Provide the [x, y] coordinate of the cell's center where the given text is located.  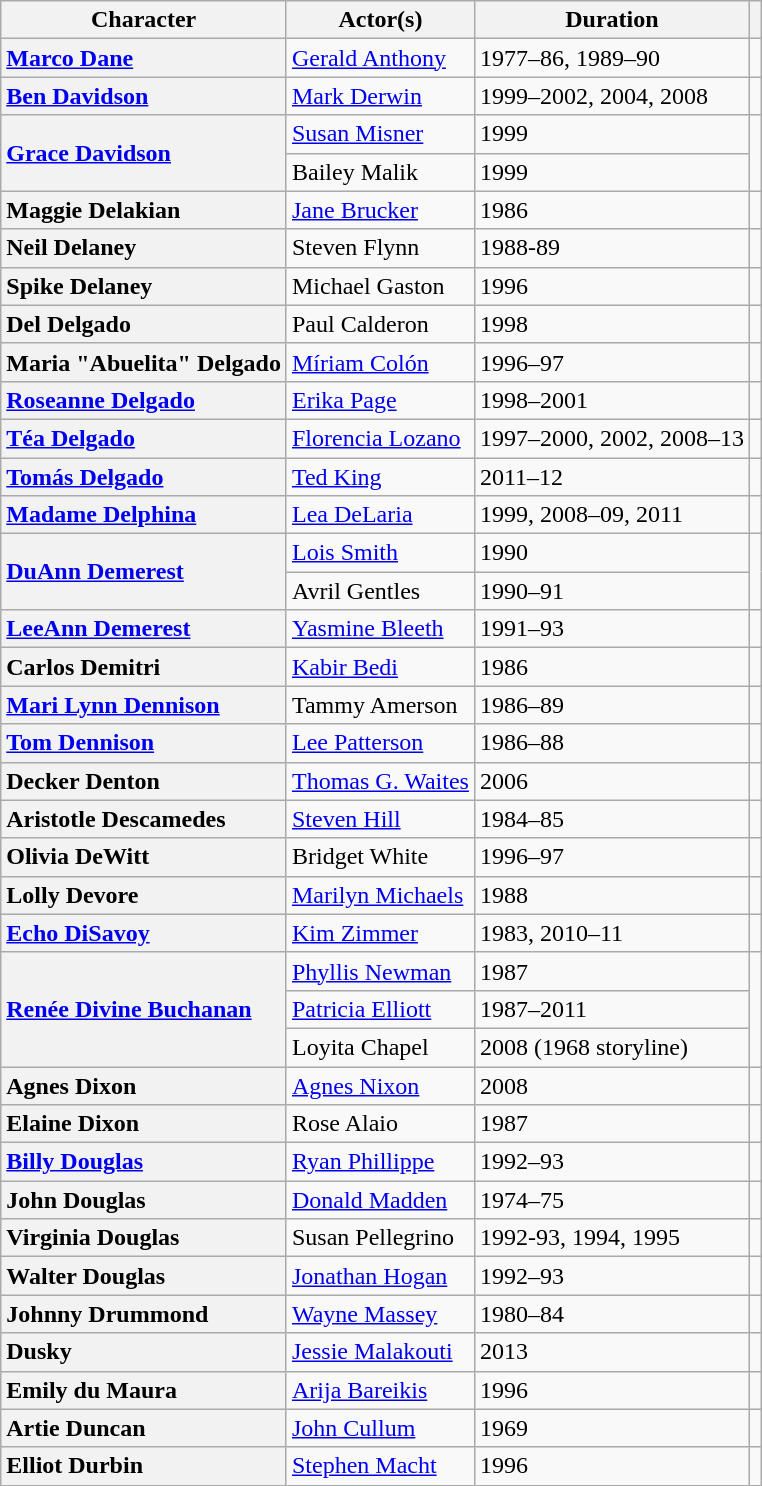
2006 [612, 781]
Renée Divine Buchanan [144, 1009]
1987–2011 [612, 1009]
Agnes Nixon [380, 1085]
Madame Delphina [144, 515]
Del Delgado [144, 324]
Decker Denton [144, 781]
Roseanne Delgado [144, 400]
Emily du Maura [144, 1390]
Marco Dane [144, 58]
1980–84 [612, 1314]
Elliot Durbin [144, 1466]
2008 (1968 storyline) [612, 1047]
Artie Duncan [144, 1428]
Bridget White [380, 857]
Neil Delaney [144, 248]
Rose Alaio [380, 1124]
1969 [612, 1428]
1998–2001 [612, 400]
Kabir Bedi [380, 667]
1990–91 [612, 591]
Loyita Chapel [380, 1047]
Steven Flynn [380, 248]
Virginia Douglas [144, 1238]
Paul Calderon [380, 324]
1974–75 [612, 1200]
Wayne Massey [380, 1314]
1986–89 [612, 705]
Lee Patterson [380, 743]
Agnes Dixon [144, 1085]
Lois Smith [380, 553]
Lolly Devore [144, 895]
1984–85 [612, 819]
Jonathan Hogan [380, 1276]
Billy Douglas [144, 1162]
Aristotle Descamedes [144, 819]
Thomas G. Waites [380, 781]
John Cullum [380, 1428]
Grace Davidson [144, 153]
1986–88 [612, 743]
1988-89 [612, 248]
Bailey Malik [380, 172]
Tomás Delgado [144, 477]
Yasmine Bleeth [380, 629]
Florencia Lozano [380, 438]
Michael Gaston [380, 286]
John Douglas [144, 1200]
Míriam Colón [380, 362]
Maria "Abuelita" Delgado [144, 362]
Carlos Demitri [144, 667]
2008 [612, 1085]
Steven Hill [380, 819]
1990 [612, 553]
Ted King [380, 477]
Susan Misner [380, 134]
Avril Gentles [380, 591]
2013 [612, 1352]
Susan Pellegrino [380, 1238]
1998 [612, 324]
Lea DeLaria [380, 515]
Ryan Phillippe [380, 1162]
Mark Derwin [380, 96]
Actor(s) [380, 20]
Donald Madden [380, 1200]
Spike Delaney [144, 286]
Tom Dennison [144, 743]
Jessie Malakouti [380, 1352]
Gerald Anthony [380, 58]
2011–12 [612, 477]
Kim Zimmer [380, 933]
Phyllis Newman [380, 971]
Mari Lynn Dennison [144, 705]
Maggie Delakian [144, 210]
Patricia Elliott [380, 1009]
DuAnn Demerest [144, 572]
1999, 2008–09, 2011 [612, 515]
Stephen Macht [380, 1466]
1999–2002, 2004, 2008 [612, 96]
Elaine Dixon [144, 1124]
Ben Davidson [144, 96]
Jane Brucker [380, 210]
Duration [612, 20]
1992-93, 1994, 1995 [612, 1238]
1988 [612, 895]
Tammy Amerson [380, 705]
Echo DiSavoy [144, 933]
Olivia DeWitt [144, 857]
1991–93 [612, 629]
Character [144, 20]
1983, 2010–11 [612, 933]
Dusky [144, 1352]
Johnny Drummond [144, 1314]
Arija Bareikis [380, 1390]
Marilyn Michaels [380, 895]
1977–86, 1989–90 [612, 58]
LeeAnn Demerest [144, 629]
Téa Delgado [144, 438]
1997–2000, 2002, 2008–13 [612, 438]
Erika Page [380, 400]
Walter Douglas [144, 1276]
